Detect which cell encompasses the target text, then output its [x, y] center coordinate. 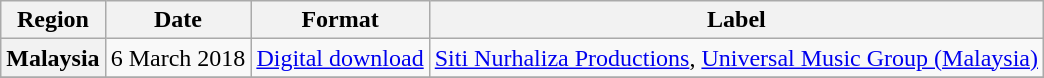
Format [340, 20]
Siti Nurhaliza Productions, Universal Music Group (Malaysia) [736, 58]
Label [736, 20]
Date [178, 20]
6 March 2018 [178, 58]
Digital download [340, 58]
Malaysia [53, 58]
Region [53, 20]
